Identify which cell holds the provided text, then report its [X, Y] central coordinate. 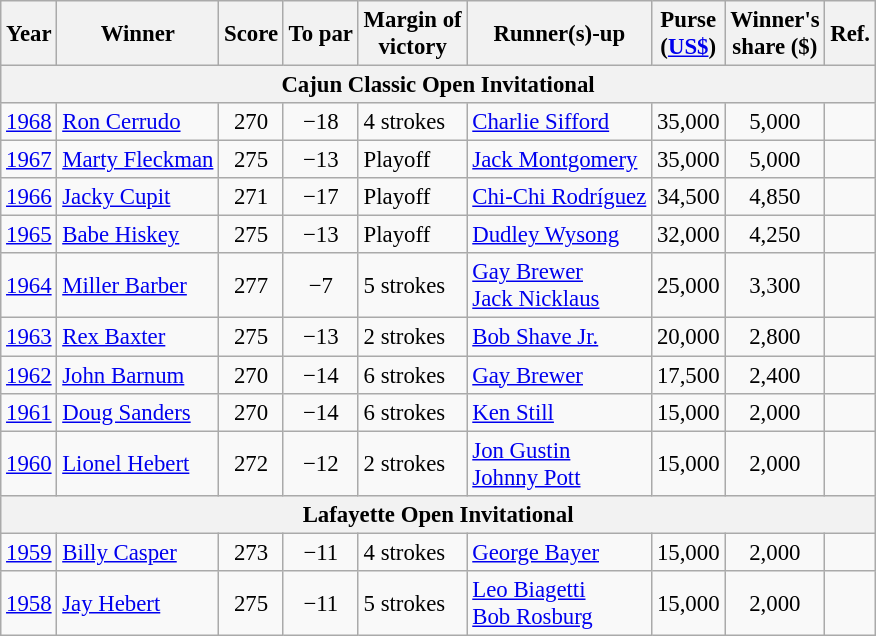
Lionel Hebert [138, 464]
Winner'sshare ($) [775, 34]
32,000 [688, 235]
273 [252, 552]
17,500 [688, 375]
1967 [29, 160]
Ref. [850, 34]
277 [252, 286]
Jack Montgomery [560, 160]
1960 [29, 464]
−18 [320, 122]
−12 [320, 464]
To par [320, 34]
Jacky Cupit [138, 197]
34,500 [688, 197]
1962 [29, 375]
20,000 [688, 337]
Lafayette Open Invitational [438, 514]
Jon Gustin Johnny Pott [560, 464]
Gay Brewer [560, 375]
John Barnum [138, 375]
1964 [29, 286]
Chi-Chi Rodríguez [560, 197]
2,400 [775, 375]
1968 [29, 122]
1959 [29, 552]
Year [29, 34]
Ken Still [560, 412]
Billy Casper [138, 552]
4,250 [775, 235]
Winner [138, 34]
Runner(s)-up [560, 34]
3,300 [775, 286]
−17 [320, 197]
Ron Cerrudo [138, 122]
Charlie Sifford [560, 122]
1958 [29, 604]
Doug Sanders [138, 412]
Margin ofvictory [412, 34]
Rex Baxter [138, 337]
Marty Fleckman [138, 160]
1965 [29, 235]
Babe Hiskey [138, 235]
4,850 [775, 197]
George Bayer [560, 552]
Leo Biagetti Bob Rosburg [560, 604]
Purse(US$) [688, 34]
−7 [320, 286]
Miller Barber [138, 286]
1963 [29, 337]
1961 [29, 412]
Gay Brewer Jack Nicklaus [560, 286]
271 [252, 197]
Score [252, 34]
Jay Hebert [138, 604]
272 [252, 464]
Dudley Wysong [560, 235]
Bob Shave Jr. [560, 337]
1966 [29, 197]
25,000 [688, 286]
2,800 [775, 337]
Cajun Classic Open Invitational [438, 85]
